Provide the [x, y] coordinate of the cell's center where the given text is located.  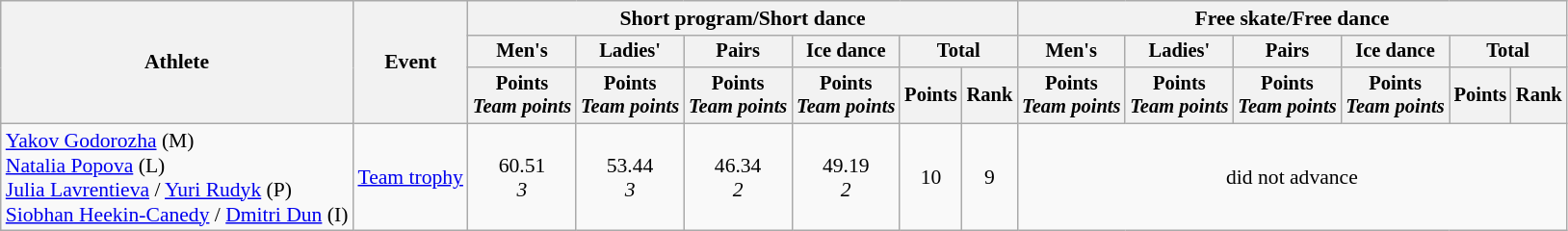
Team trophy [410, 177]
60.513 [522, 177]
Short program/Short dance [743, 18]
did not advance [1292, 177]
46.342 [738, 177]
9 [990, 177]
10 [930, 177]
Free skate/Free dance [1292, 18]
49.192 [846, 177]
Event [410, 62]
Yakov Godorozha (M)Natalia Popova (L) Julia Lavrentieva / Yuri Rudyk (P) Siobhan Heekin-Canedy / Dmitri Dun (I) [177, 177]
Athlete [177, 62]
53.443 [630, 177]
